Capture the cell that displays the provided text and extract its [X, Y] central coordinate. 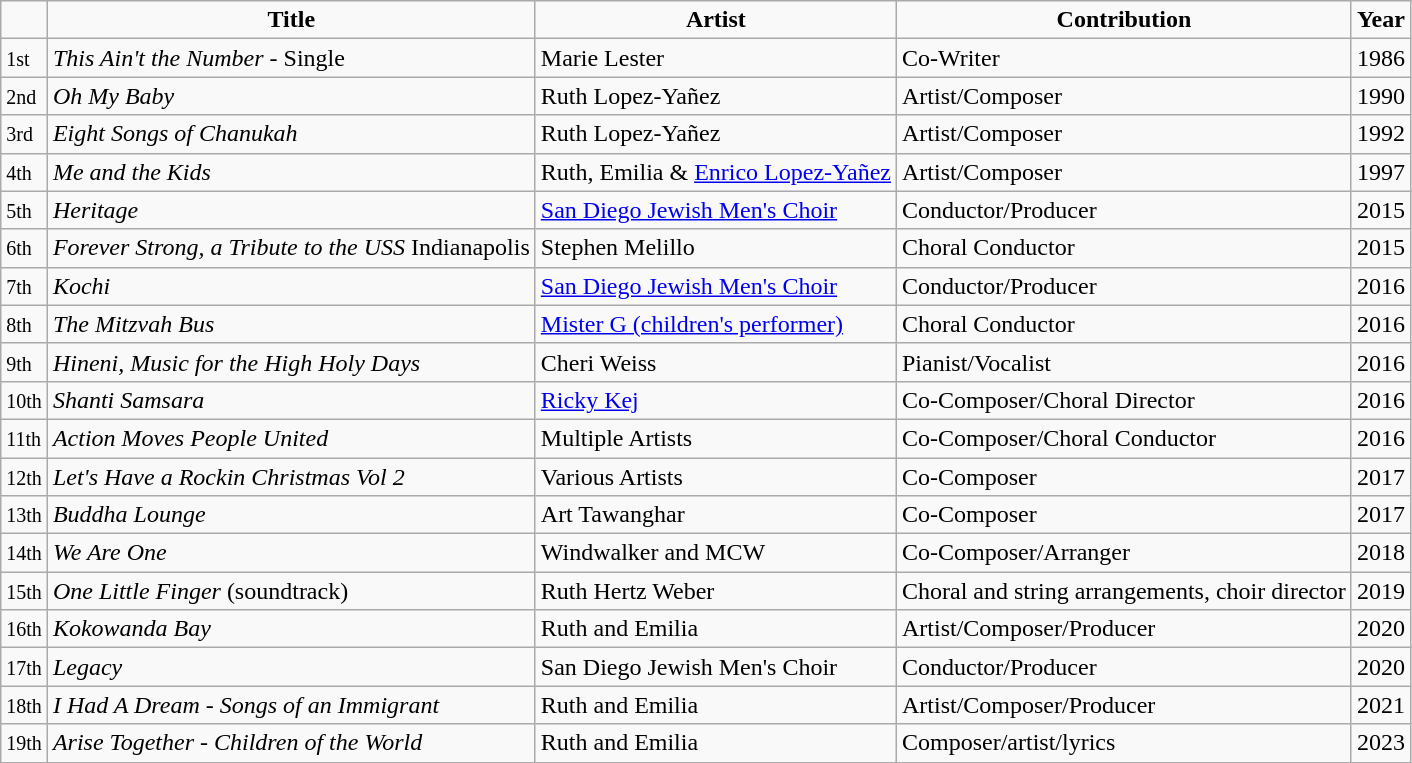
Forever Strong, a Tribute to the USS Indianapolis [291, 248]
15th [24, 591]
Let's Have a Rockin Christmas Vol 2 [291, 477]
9th [24, 362]
16th [24, 629]
I Had A Dream - Songs of an Immigrant [291, 705]
Oh My Baby [291, 96]
Various Artists [716, 477]
Ruth, Emilia & Enrico Lopez-Yañez [716, 172]
Year [1380, 20]
This Ain't the Number - Single [291, 58]
Shanti Samsara [291, 400]
2018 [1380, 553]
Cheri Weiss [716, 362]
Ruth Hertz Weber [716, 591]
Co-Composer/Choral Conductor [1124, 438]
Multiple Artists [716, 438]
Composer/artist/lyrics [1124, 743]
14th [24, 553]
1st [24, 58]
Action Moves People United [291, 438]
12th [24, 477]
Art Tawanghar [716, 515]
7th [24, 286]
4th [24, 172]
8th [24, 324]
1990 [1380, 96]
6th [24, 248]
3rd [24, 134]
2019 [1380, 591]
1986 [1380, 58]
1997 [1380, 172]
17th [24, 667]
Co-Composer/Arranger [1124, 553]
Kochi [291, 286]
18th [24, 705]
Marie Lester [716, 58]
Me and the Kids [291, 172]
Eight Songs of Chanukah [291, 134]
Choral and string arrangements, choir director [1124, 591]
19th [24, 743]
2nd [24, 96]
Legacy [291, 667]
Contribution [1124, 20]
Hineni, Music for the High Holy Days [291, 362]
2023 [1380, 743]
Co-Composer/Choral Director [1124, 400]
11th [24, 438]
Co-Writer [1124, 58]
Arise Together - Children of the World [291, 743]
Kokowanda Bay [291, 629]
Heritage [291, 210]
One Little Finger (soundtrack) [291, 591]
Pianist/Vocalist [1124, 362]
5th [24, 210]
13th [24, 515]
Windwalker and MCW [716, 553]
2021 [1380, 705]
Mister G (children's performer) [716, 324]
The Mitzvah Bus [291, 324]
Artist [716, 20]
10th [24, 400]
We Are One [291, 553]
Buddha Lounge [291, 515]
Ricky Kej [716, 400]
1992 [1380, 134]
Title [291, 20]
Stephen Melillo [716, 248]
